Pinpoint the cell where the given text exists, returning its (X, Y) midpoint coordinate. 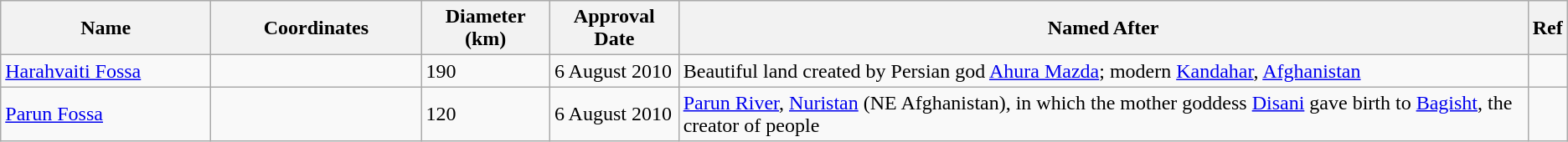
Parun Fossa (106, 114)
190 (486, 71)
Beautiful land created by Persian god Ahura Mazda; modern Kandahar, Afghanistan (1103, 71)
Ref (1548, 28)
Name (106, 28)
Harahvaiti Fossa (106, 71)
Approval Date (614, 28)
Named After (1103, 28)
Parun River, Nuristan (NE Afghanistan), in which the mother goddess Disani gave birth to Bagisht, the creator of people (1103, 114)
Diameter (km) (486, 28)
120 (486, 114)
Coordinates (317, 28)
